Return [x, y] of the center of cell containing provided text 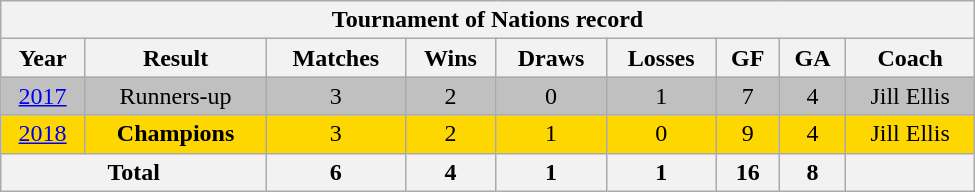
6 [336, 172]
8 [812, 172]
16 [748, 172]
Losses [661, 58]
2018 [43, 134]
Runners-up [175, 96]
Champions [175, 134]
Tournament of Nations record [488, 20]
2017 [43, 96]
Result [175, 58]
Matches [336, 58]
Coach [910, 58]
7 [748, 96]
Total [134, 172]
GF [748, 58]
Wins [450, 58]
9 [748, 134]
Draws [551, 58]
GA [812, 58]
Year [43, 58]
